Output the [X, Y] coordinate of the center of the cell containing the given text.  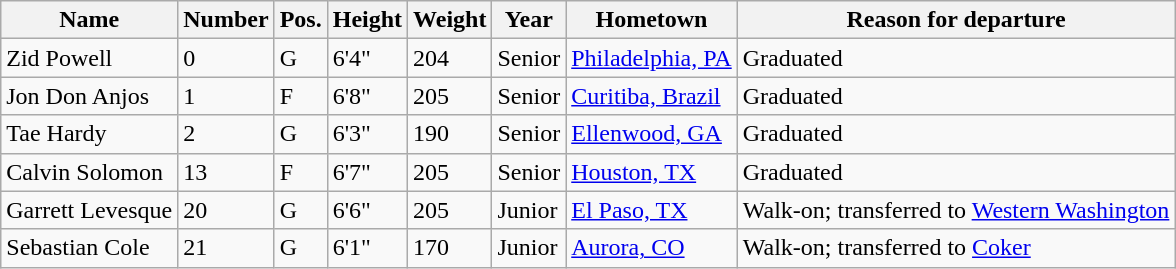
Ellenwood, GA [652, 134]
Reason for departure [956, 20]
6'4" [367, 58]
El Paso, TX [652, 210]
6'8" [367, 96]
1 [226, 96]
Curitiba, Brazil [652, 96]
Garrett Levesque [90, 210]
Name [90, 20]
Zid Powell [90, 58]
Philadelphia, PA [652, 58]
2 [226, 134]
21 [226, 248]
170 [450, 248]
20 [226, 210]
Calvin Solomon [90, 172]
Height [367, 20]
Sebastian Cole [90, 248]
Tae Hardy [90, 134]
6'6" [367, 210]
Walk-on; transferred to Coker [956, 248]
6'7" [367, 172]
Walk-on; transferred to Western Washington [956, 210]
Year [529, 20]
6'1" [367, 248]
Pos. [300, 20]
Houston, TX [652, 172]
190 [450, 134]
0 [226, 58]
6'3" [367, 134]
Hometown [652, 20]
Weight [450, 20]
Aurora, CO [652, 248]
Jon Don Anjos [90, 96]
Number [226, 20]
204 [450, 58]
13 [226, 172]
